Return [X, Y] of the center of cell containing provided text 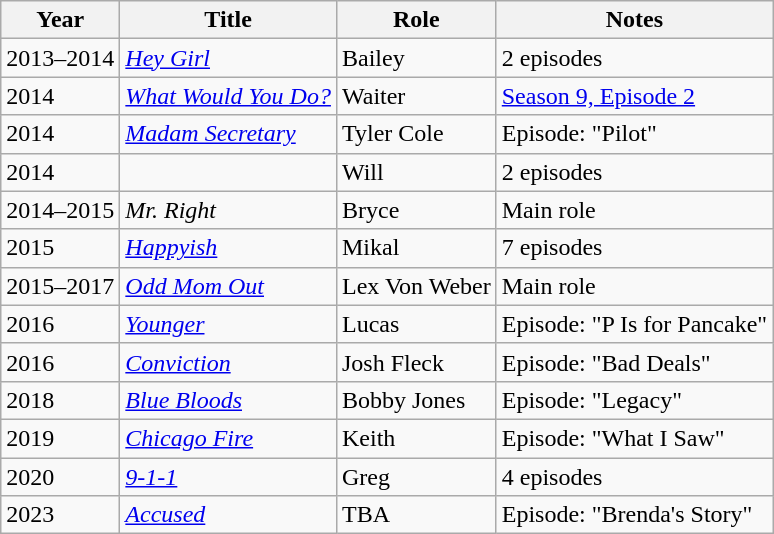
Bailey [416, 58]
2023 [60, 515]
Madam Secretary [228, 134]
Happyish [228, 248]
2015–2017 [60, 286]
Lucas [416, 324]
Blue Bloods [228, 400]
2013–2014 [60, 58]
2014–2015 [60, 210]
Title [228, 20]
Keith [416, 438]
Will [416, 172]
2015 [60, 248]
Bryce [416, 210]
Season 9, Episode 2 [634, 96]
Josh Fleck [416, 362]
Younger [228, 324]
7 episodes [634, 248]
2018 [60, 400]
Hey Girl [228, 58]
Mr. Right [228, 210]
Notes [634, 20]
Episode: "Legacy" [634, 400]
2019 [60, 438]
Bobby Jones [416, 400]
4 episodes [634, 477]
Greg [416, 477]
Episode: "Bad Deals" [634, 362]
Episode: "What I Saw" [634, 438]
What Would You Do? [228, 96]
Lex Von Weber [416, 286]
Accused [228, 515]
Mikal [416, 248]
Episode: "Brenda's Story" [634, 515]
Conviction [228, 362]
Episode: "Pilot" [634, 134]
Year [60, 20]
TBA [416, 515]
Tyler Cole [416, 134]
Role [416, 20]
Chicago Fire [228, 438]
Episode: "P Is for Pancake" [634, 324]
2020 [60, 477]
Odd Mom Out [228, 286]
Waiter [416, 96]
9-1-1 [228, 477]
